Provide the [X, Y] coordinate of the cell's center where the given text is located.  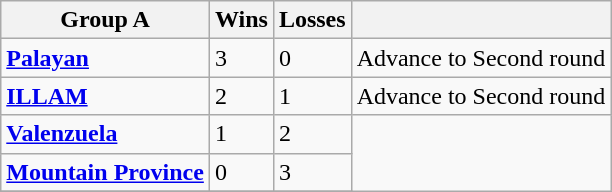
Valenzuela [106, 134]
Wins [241, 20]
Mountain Province [106, 172]
Group A [106, 20]
Palayan [106, 58]
Losses [312, 20]
ILLAM [106, 96]
